Search for the cell housing the specified text and yield its (x, y) center coordinate. 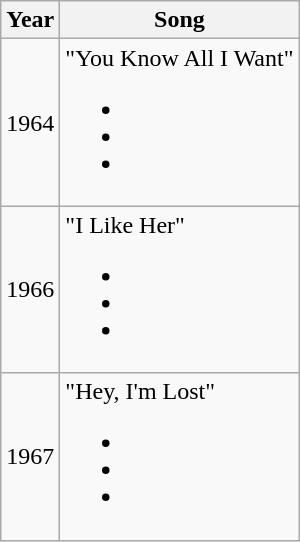
1967 (30, 456)
1964 (30, 122)
Year (30, 20)
"Hey, I'm Lost" (180, 456)
"You Know All I Want" (180, 122)
1966 (30, 290)
Song (180, 20)
"I Like Her" (180, 290)
